Determine the [X, Y] coordinate at the center of the cell enclosing the given text.  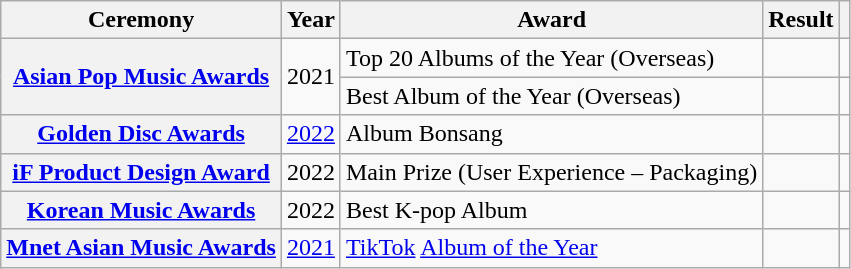
Award [551, 20]
Best K-pop Album [551, 210]
Year [310, 20]
TikTok Album of the Year [551, 248]
Result [801, 20]
Top 20 Albums of the Year (Overseas) [551, 58]
Korean Music Awards [142, 210]
Main Prize (User Experience – Packaging) [551, 172]
Golden Disc Awards [142, 134]
Ceremony [142, 20]
Best Album of the Year (Overseas) [551, 96]
Album Bonsang [551, 134]
iF Product Design Award [142, 172]
Mnet Asian Music Awards [142, 248]
Asian Pop Music Awards [142, 77]
